Output the (X, Y) coordinate of the center of the cell containing the given text.  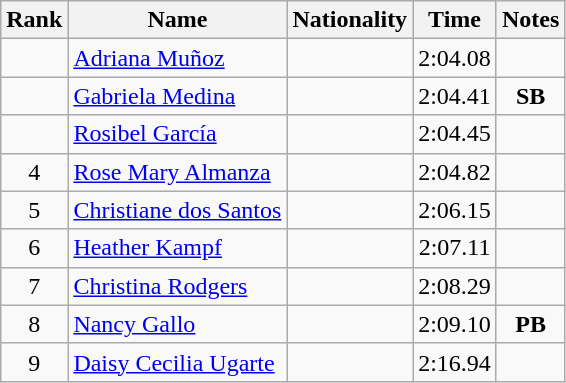
Rank (34, 20)
Daisy Cecilia Ugarte (178, 362)
2:16.94 (455, 362)
9 (34, 362)
2:08.29 (455, 286)
Nationality (350, 20)
Nancy Gallo (178, 324)
Notes (530, 20)
PB (530, 324)
8 (34, 324)
Heather Kampf (178, 248)
Christiane dos Santos (178, 210)
2:04.41 (455, 96)
Christina Rodgers (178, 286)
2:04.45 (455, 134)
Rose Mary Almanza (178, 172)
5 (34, 210)
2:07.11 (455, 248)
2:04.08 (455, 58)
Name (178, 20)
2:09.10 (455, 324)
2:04.82 (455, 172)
4 (34, 172)
Time (455, 20)
7 (34, 286)
Gabriela Medina (178, 96)
Rosibel García (178, 134)
6 (34, 248)
2:06.15 (455, 210)
SB (530, 96)
Adriana Muñoz (178, 58)
